Find where the given text appears and provide that cell's center as [X, Y] coordinate. 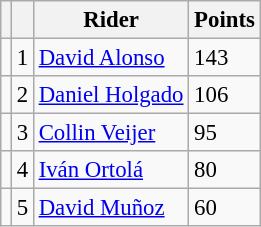
106 [224, 95]
Points [224, 20]
60 [224, 208]
David Alonso [110, 58]
95 [224, 133]
Collin Veijer [110, 133]
Rider [110, 20]
Iván Ortolá [110, 170]
3 [22, 133]
5 [22, 208]
143 [224, 58]
4 [22, 170]
David Muñoz [110, 208]
Daniel Holgado [110, 95]
2 [22, 95]
1 [22, 58]
80 [224, 170]
